Locate the cell with the specified text and output its (X, Y) center coordinate. 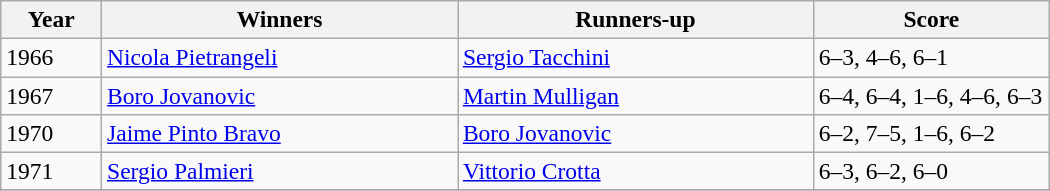
Martin Mulligan (636, 95)
6–3, 4–6, 6–1 (931, 57)
Year (52, 19)
1967 (52, 95)
Nicola Pietrangeli (280, 57)
Score (931, 19)
1970 (52, 133)
Jaime Pinto Bravo (280, 133)
1971 (52, 171)
Winners (280, 19)
Vittorio Crotta (636, 171)
6–2, 7–5, 1–6, 6–2 (931, 133)
Runners-up (636, 19)
6–4, 6–4, 1–6, 4–6, 6–3 (931, 95)
6–3, 6–2, 6–0 (931, 171)
Sergio Tacchini (636, 57)
1966 (52, 57)
Sergio Palmieri (280, 171)
